Locate the cell with the specified text and output its (x, y) center coordinate. 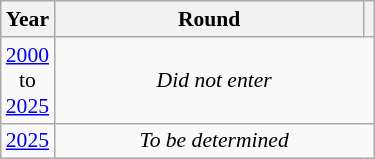
2000to2025 (28, 80)
Did not enter (214, 80)
Round (209, 19)
2025 (28, 141)
Year (28, 19)
To be determined (214, 141)
